Search for the cell housing the specified text and yield its [x, y] center coordinate. 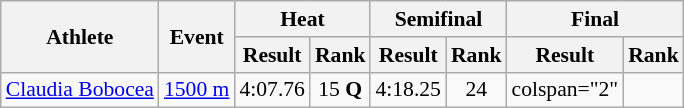
4:18.25 [408, 90]
Claudia Bobocea [80, 90]
Heat [302, 19]
15 Q [340, 90]
Final [596, 19]
Event [196, 36]
24 [476, 90]
Athlete [80, 36]
1500 m [196, 90]
Semifinal [438, 19]
colspan="2" [566, 90]
4:07.76 [272, 90]
